Scan for the cell matching the given text and deliver its [x, y] coordinate at center. 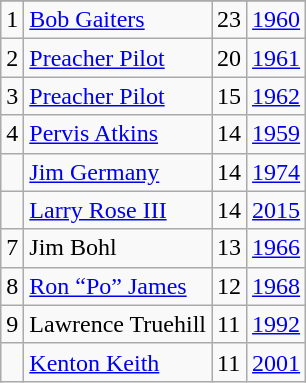
20 [230, 58]
13 [230, 248]
Jim Bohl [118, 248]
1974 [276, 172]
9 [12, 324]
1960 [276, 20]
Pervis Atkins [118, 134]
1966 [276, 248]
1959 [276, 134]
23 [230, 20]
1961 [276, 58]
Bob Gaiters [118, 20]
4 [12, 134]
Ron “Po” James [118, 286]
8 [12, 286]
12 [230, 286]
15 [230, 96]
2001 [276, 362]
1968 [276, 286]
7 [12, 248]
Lawrence Truehill [118, 324]
2 [12, 58]
3 [12, 96]
Jim Germany [118, 172]
1 [12, 20]
Larry Rose III [118, 210]
2015 [276, 210]
1992 [276, 324]
1962 [276, 96]
Kenton Keith [118, 362]
